Extract the [X, Y] coordinate from the center of the cell holding the provided text.  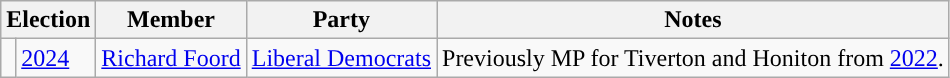
Member [171, 20]
2024 [56, 58]
Election [48, 20]
Richard Foord [171, 58]
Previously MP for Tiverton and Honiton from 2022. [692, 58]
Party [341, 20]
Liberal Democrats [341, 58]
Notes [692, 20]
